Output the [x, y] coordinate of the center of the cell containing the given text.  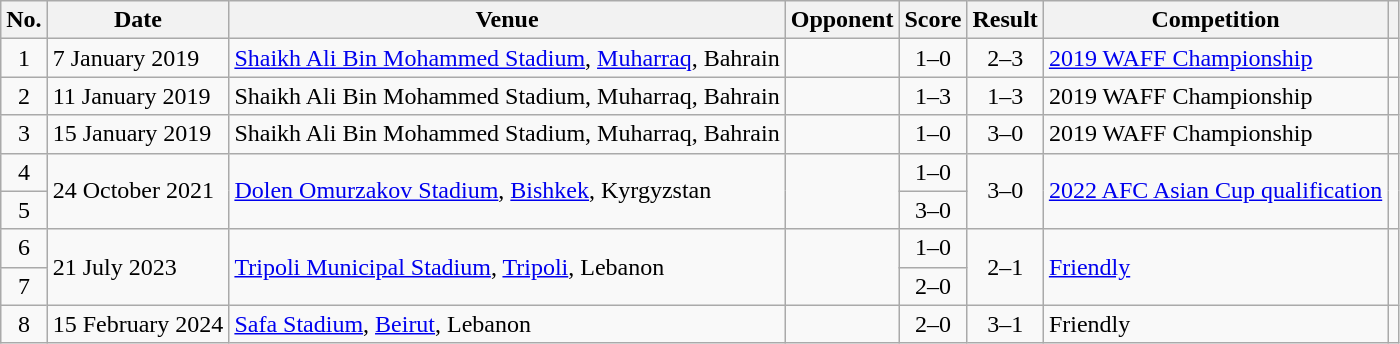
2–1 [1005, 267]
3 [24, 134]
7 January 2019 [138, 58]
21 July 2023 [138, 267]
3–1 [1005, 324]
4 [24, 172]
Score [933, 20]
Safa Stadium, Beirut, Lebanon [507, 324]
5 [24, 210]
6 [24, 248]
2022 AFC Asian Cup qualification [1215, 191]
2–3 [1005, 58]
24 October 2021 [138, 191]
Result [1005, 20]
8 [24, 324]
1 [24, 58]
Competition [1215, 20]
Venue [507, 20]
7 [24, 286]
Tripoli Municipal Stadium, Tripoli, Lebanon [507, 267]
Date [138, 20]
2 [24, 96]
11 January 2019 [138, 96]
Opponent [842, 20]
Dolen Omurzakov Stadium, Bishkek, Kyrgyzstan [507, 191]
15 January 2019 [138, 134]
No. [24, 20]
15 February 2024 [138, 324]
